Pinpoint the cell where the given text exists, returning its [X, Y] midpoint coordinate. 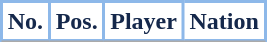
Player [144, 22]
No. [26, 22]
Pos. [76, 22]
Nation [224, 22]
